Provide the [X, Y] coordinate of the cell's center where the given text is located.  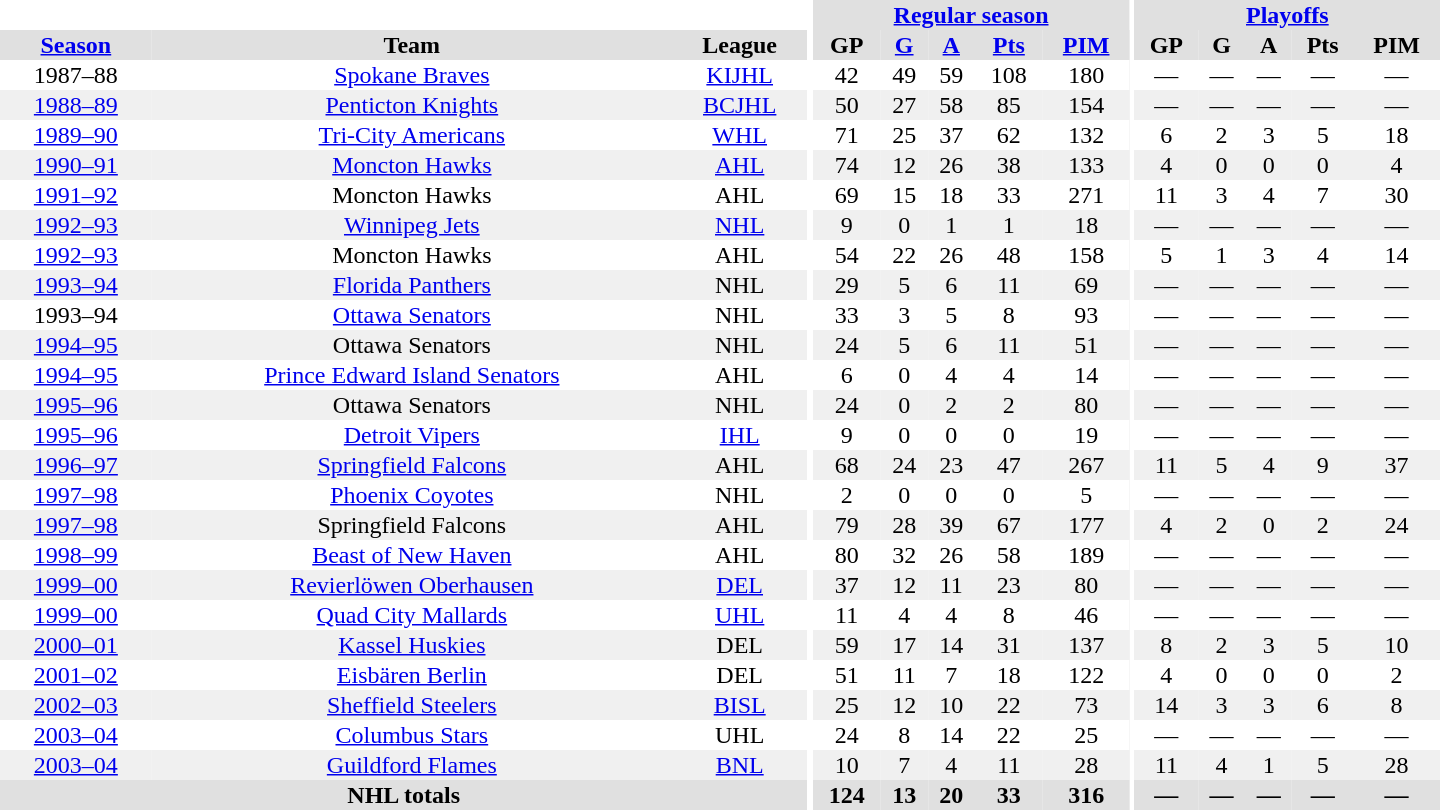
316 [1086, 795]
2002–03 [76, 705]
38 [1009, 165]
46 [1086, 615]
47 [1009, 465]
71 [847, 135]
2001–02 [76, 675]
154 [1086, 105]
Sheffield Steelers [412, 705]
27 [904, 105]
108 [1009, 75]
Season [76, 45]
BISL [740, 705]
68 [847, 465]
189 [1086, 555]
IHL [740, 435]
Prince Edward Island Senators [412, 375]
137 [1086, 645]
League [740, 45]
15 [904, 195]
177 [1086, 525]
271 [1086, 195]
85 [1009, 105]
267 [1086, 465]
BNL [740, 765]
1990–91 [76, 165]
Revierlöwen Oberhausen [412, 585]
62 [1009, 135]
19 [1086, 435]
Playoffs [1288, 15]
1988–89 [76, 105]
122 [1086, 675]
30 [1396, 195]
Tri-City Americans [412, 135]
20 [952, 795]
Winnipeg Jets [412, 225]
74 [847, 165]
29 [847, 285]
Quad City Mallards [412, 615]
2000–01 [76, 645]
13 [904, 795]
Kassel Huskies [412, 645]
Columbus Stars [412, 735]
WHL [740, 135]
158 [1086, 255]
Florida Panthers [412, 285]
1998–99 [76, 555]
1991–92 [76, 195]
1989–90 [76, 135]
48 [1009, 255]
Penticton Knights [412, 105]
Team [412, 45]
Phoenix Coyotes [412, 495]
180 [1086, 75]
133 [1086, 165]
NHL totals [404, 795]
93 [1086, 315]
132 [1086, 135]
79 [847, 525]
KIJHL [740, 75]
BCJHL [740, 105]
124 [847, 795]
42 [847, 75]
49 [904, 75]
1987–88 [76, 75]
67 [1009, 525]
39 [952, 525]
Guildford Flames [412, 765]
50 [847, 105]
32 [904, 555]
Beast of New Haven [412, 555]
17 [904, 645]
Spokane Braves [412, 75]
Eisbären Berlin [412, 675]
73 [1086, 705]
1996–97 [76, 465]
Detroit Vipers [412, 435]
Regular season [972, 15]
31 [1009, 645]
54 [847, 255]
